Output the (x, y) coordinate of the center of the cell containing the given text.  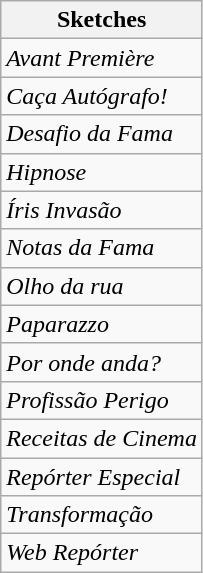
Receitas de Cinema (102, 438)
Caça Autógrafo! (102, 96)
Repórter Especial (102, 477)
Transformação (102, 515)
Íris Invasão (102, 210)
Paparazzo (102, 324)
Hipnose (102, 172)
Por onde anda? (102, 362)
Olho da rua (102, 286)
Desafio da Fama (102, 134)
Avant Première (102, 58)
Web Repórter (102, 553)
Profissão Perigo (102, 400)
Notas da Fama (102, 248)
Sketches (102, 20)
